For the text-containing cell, return its midpoint in (X, Y) coordinate format. 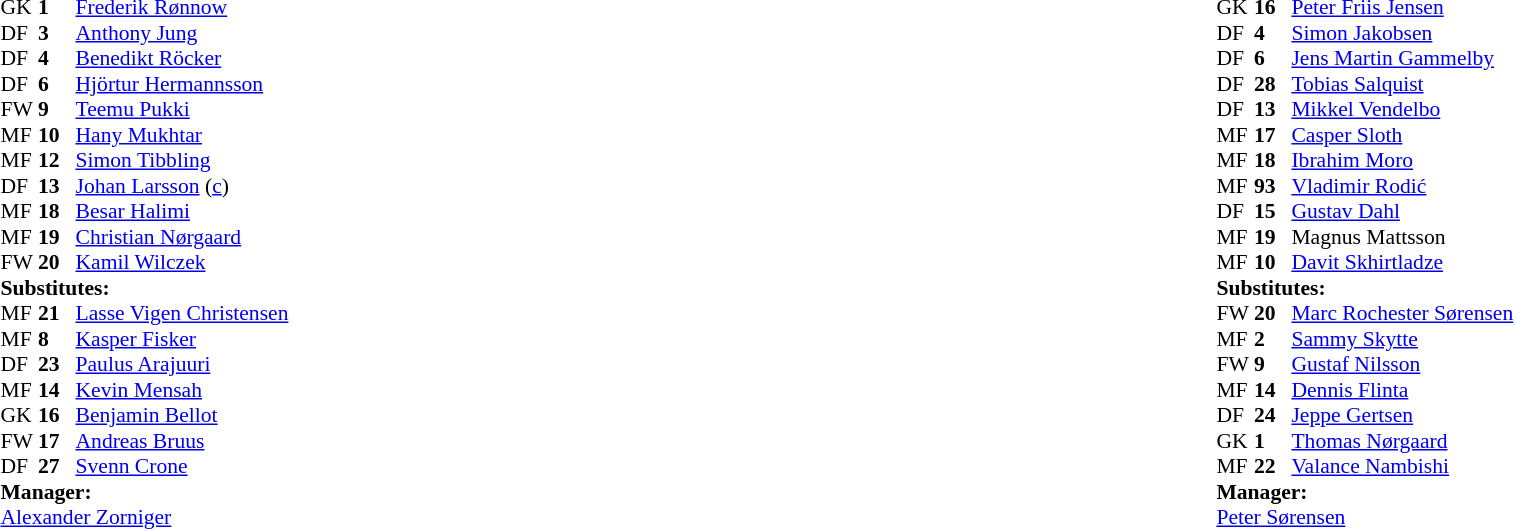
Paulus Arajuuri (182, 365)
Svenn Crone (182, 467)
Kamil Wilczek (182, 263)
Hjörtur Hermannsson (182, 84)
Benedikt Röcker (182, 59)
Davit Skhirtladze (1402, 263)
24 (1273, 415)
Andreas Bruus (182, 441)
Casper Sloth (1402, 135)
Simon Tibbling (182, 161)
Jeppe Gertsen (1402, 415)
Mikkel Vendelbo (1402, 109)
22 (1273, 467)
Johan Larsson (c) (182, 186)
27 (57, 467)
Gustaf Nilsson (1402, 365)
Tobias Salquist (1402, 84)
Thomas Nørgaard (1402, 441)
Dennis Flinta (1402, 390)
Marc Rochester Sørensen (1402, 313)
2 (1273, 339)
Gustav Dahl (1402, 211)
Anthony Jung (182, 33)
8 (57, 339)
Hany Mukhtar (182, 135)
21 (57, 313)
28 (1273, 84)
93 (1273, 186)
Teemu Pukki (182, 109)
Sammy Skytte (1402, 339)
Kasper Fisker (182, 339)
Ibrahim Moro (1402, 161)
Simon Jakobsen (1402, 33)
Lasse Vigen Christensen (182, 313)
Valance Nambishi (1402, 467)
Jens Martin Gammelby (1402, 59)
Benjamin Bellot (182, 415)
Vladimir Rodić (1402, 186)
1 (1273, 441)
Magnus Mattsson (1402, 237)
12 (57, 161)
Christian Nørgaard (182, 237)
15 (1273, 211)
Besar Halimi (182, 211)
Kevin Mensah (182, 390)
23 (57, 365)
16 (57, 415)
3 (57, 33)
